Identify which cell holds the provided text, then report its (x, y) central coordinate. 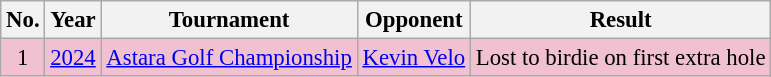
Lost to birdie on first extra hole (620, 58)
1 (23, 58)
Astara Golf Championship (229, 58)
Result (620, 20)
No. (23, 20)
Tournament (229, 20)
2024 (73, 58)
Kevin Velo (414, 58)
Opponent (414, 20)
Year (73, 20)
